Provide the [x, y] coordinate of the cell's center where the given text is located.  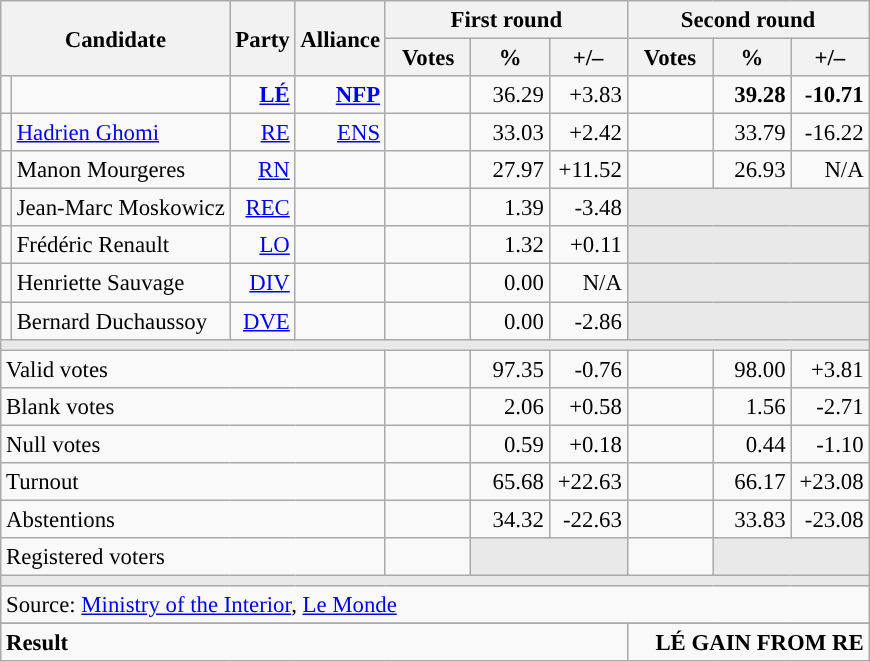
+23.08 [830, 482]
+11.52 [588, 170]
65.68 [510, 482]
-10.71 [830, 95]
Valid votes [194, 369]
1.39 [510, 208]
LÉ [262, 95]
39.28 [752, 95]
33.83 [752, 519]
Frédéric Renault [120, 245]
-2.71 [830, 406]
+2.42 [588, 133]
Turnout [194, 482]
66.17 [752, 482]
97.35 [510, 369]
DVE [262, 321]
Henriette Sauvage [120, 283]
LO [262, 245]
RE [262, 133]
Party [262, 38]
34.32 [510, 519]
Registered voters [194, 557]
98.00 [752, 369]
ENS [340, 133]
+3.83 [588, 95]
0.44 [752, 444]
RN [262, 170]
Null votes [194, 444]
-0.76 [588, 369]
+0.18 [588, 444]
LÉ GAIN FROM RE [748, 643]
Result [314, 643]
1.32 [510, 245]
-3.48 [588, 208]
+0.58 [588, 406]
Hadrien Ghomi [120, 133]
-23.08 [830, 519]
DIV [262, 283]
Candidate [116, 38]
Jean-Marc Moskowicz [120, 208]
+3.81 [830, 369]
+0.11 [588, 245]
36.29 [510, 95]
Source: Ministry of the Interior, Le Monde [435, 605]
REC [262, 208]
33.03 [510, 133]
Blank votes [194, 406]
+22.63 [588, 482]
Alliance [340, 38]
Abstentions [194, 519]
NFP [340, 95]
27.97 [510, 170]
Manon Mourgeres [120, 170]
-2.86 [588, 321]
Second round [748, 20]
2.06 [510, 406]
-16.22 [830, 133]
-1.10 [830, 444]
Bernard Duchaussoy [120, 321]
26.93 [752, 170]
1.56 [752, 406]
33.79 [752, 133]
First round [506, 20]
0.59 [510, 444]
-22.63 [588, 519]
